Scan for the cell matching the given text and deliver its [x, y] coordinate at center. 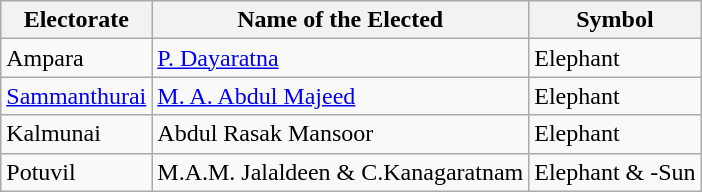
Kalmunai [76, 134]
Name of the Elected [340, 20]
Elephant & -Sun [615, 172]
M. A. Abdul Majeed [340, 96]
P. Dayaratna [340, 58]
Ampara [76, 58]
Abdul Rasak Mansoor [340, 134]
Electorate [76, 20]
Sammanthurai [76, 96]
Potuvil [76, 172]
Symbol [615, 20]
M.A.M. Jalaldeen & C.Kanagaratnam [340, 172]
